Pinpoint the cell where the given text exists, returning its (X, Y) midpoint coordinate. 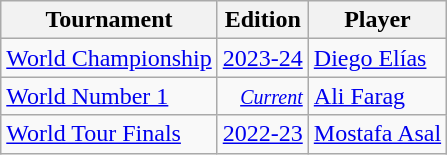
Tournament (109, 20)
Diego Elías (377, 58)
World Tour Finals (109, 134)
World Number 1 (109, 96)
Current (262, 96)
Ali Farag (377, 96)
Player (377, 20)
World Championship (109, 58)
Mostafa Asal (377, 134)
2022-23 (262, 134)
2023-24 (262, 58)
Edition (262, 20)
